From the cell containing the given text, extract its center point as [X, Y] coordinate. 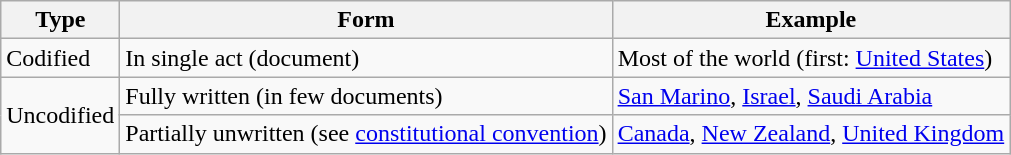
Codified [60, 58]
Type [60, 20]
Fully written (in few documents) [366, 96]
Most of the world (first: United States) [811, 58]
Partially unwritten (see constitutional convention) [366, 134]
In single act (document) [366, 58]
Form [366, 20]
San Marino, Israel, Saudi Arabia [811, 96]
Uncodified [60, 115]
Example [811, 20]
Canada, New Zealand, United Kingdom [811, 134]
